Capture the cell that displays the provided text and extract its (x, y) central coordinate. 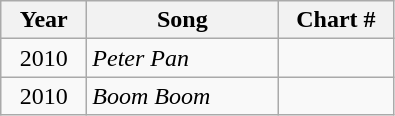
Boom Boom (182, 96)
Peter Pan (182, 58)
Chart # (336, 20)
Song (182, 20)
Year (44, 20)
